Detect which cell encompasses the target text, then output its (x, y) center coordinate. 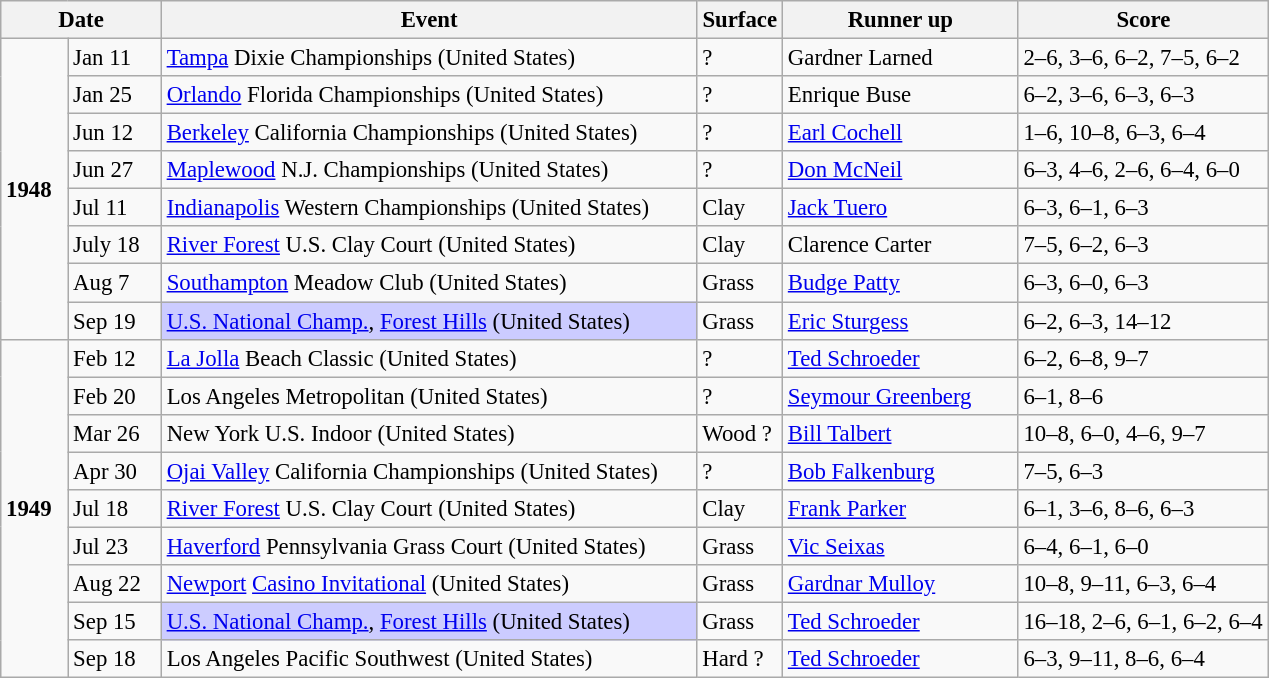
7–5, 6–2, 6–3 (1144, 245)
Indianapolis Western Championships (United States) (429, 208)
Sep 19 (115, 321)
Los Angeles Metropolitan (United States) (429, 396)
Gardnar Mulloy (901, 584)
Clarence Carter (901, 245)
Runner up (901, 20)
1949 (34, 508)
Jul 18 (115, 509)
6–3, 6–1, 6–3 (1144, 208)
Jun 12 (115, 133)
Sep 15 (115, 621)
Aug 7 (115, 283)
1–6, 10–8, 6–3, 6–4 (1144, 133)
Apr 30 (115, 471)
Tampa Dixie Championships (United States) (429, 58)
2–6, 3–6, 6–2, 7–5, 6–2 (1144, 58)
Southampton Meadow Club (United States) (429, 283)
1948 (34, 190)
New York U.S. Indoor (United States) (429, 433)
Earl Cochell (901, 133)
Jul 11 (115, 208)
Hard ? (740, 659)
Mar 26 (115, 433)
6–2, 6–8, 9–7 (1144, 358)
Gardner Larned (901, 58)
Ojai Valley California Championships (United States) (429, 471)
Date (82, 20)
Score (1144, 20)
Maplewood N.J. Championships (United States) (429, 170)
Berkeley California Championships (United States) (429, 133)
July 18 (115, 245)
Eric Sturgess (901, 321)
Jan 25 (115, 95)
6–2, 6–3, 14–12 (1144, 321)
6–2, 3–6, 6–3, 6–3 (1144, 95)
Feb 20 (115, 396)
7–5, 6–3 (1144, 471)
6–3, 4–6, 2–6, 6–4, 6–0 (1144, 170)
Feb 12 (115, 358)
La Jolla Beach Classic (United States) (429, 358)
Budge Patty (901, 283)
Aug 22 (115, 584)
Enrique Buse (901, 95)
Sep 18 (115, 659)
6–3, 6–0, 6–3 (1144, 283)
Jan 11 (115, 58)
Jack Tuero (901, 208)
6–1, 8–6 (1144, 396)
Event (429, 20)
Wood ? (740, 433)
Jun 27 (115, 170)
Vic Seixas (901, 546)
10–8, 9–11, 6–3, 6–4 (1144, 584)
Frank Parker (901, 509)
Bill Talbert (901, 433)
Haverford Pennsylvania Grass Court (United States) (429, 546)
Don McNeil (901, 170)
Newport Casino Invitational (United States) (429, 584)
16–18, 2–6, 6–1, 6–2, 6–4 (1144, 621)
6–1, 3–6, 8–6, 6–3 (1144, 509)
Seymour Greenberg (901, 396)
Bob Falkenburg (901, 471)
Jul 23 (115, 546)
Los Angeles Pacific Southwest (United States) (429, 659)
Orlando Florida Championships (United States) (429, 95)
Surface (740, 20)
6–4, 6–1, 6–0 (1144, 546)
6–3, 9–11, 8–6, 6–4 (1144, 659)
10–8, 6–0, 4–6, 9–7 (1144, 433)
